Return (X, Y) of the center of cell containing provided text 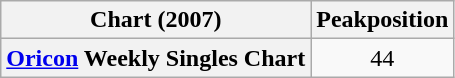
Chart (2007) (156, 20)
Oricon Weekly Singles Chart (156, 58)
44 (382, 58)
Peakposition (382, 20)
